For the text-containing cell, return its midpoint in [x, y] coordinate format. 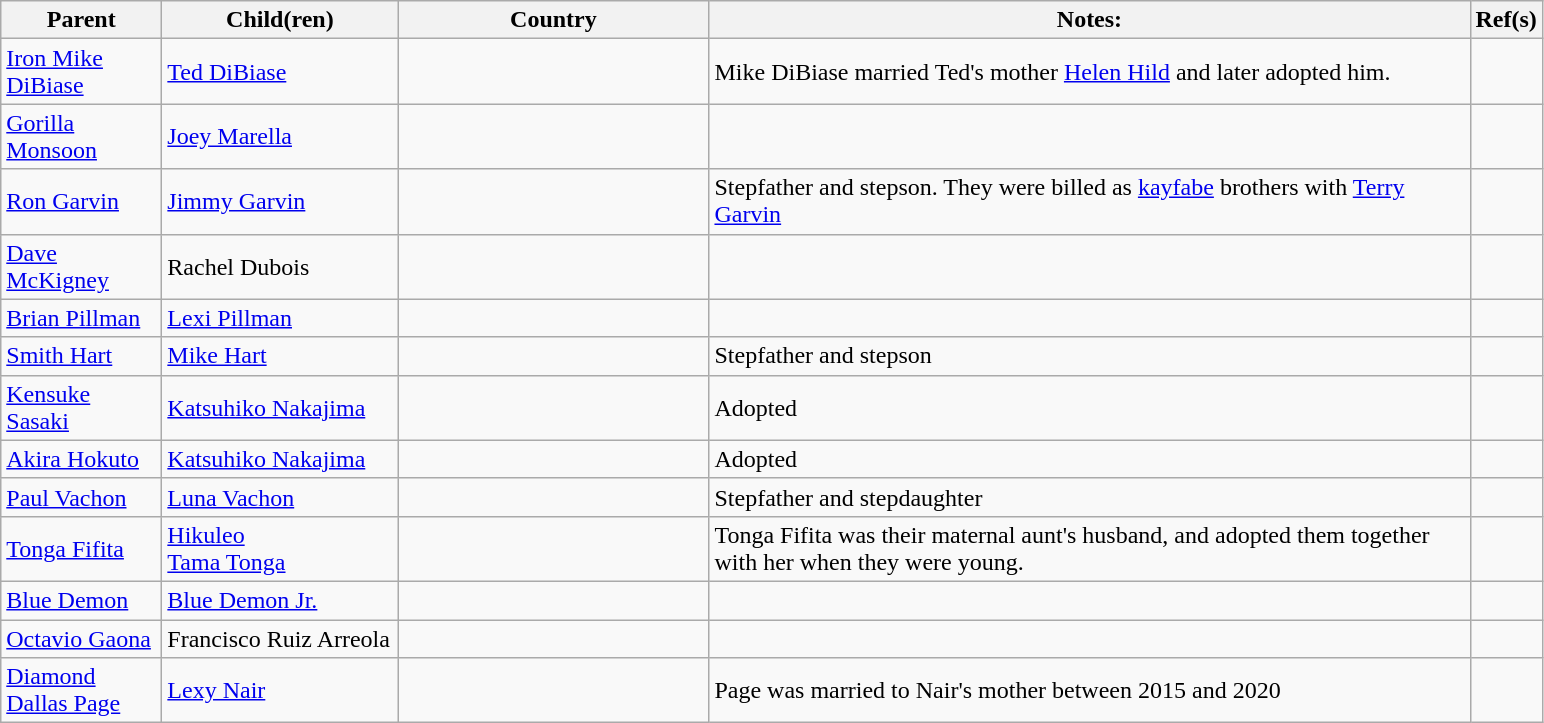
Ted DiBiase [280, 72]
Stepfather and stepson [1090, 356]
Kensuke Sasaki [82, 408]
Mike DiBiase married Ted's mother Helen Hild and later adopted him. [1090, 72]
Joey Marella [280, 136]
Octavio Gaona [82, 639]
Stepfather and stepdaughter [1090, 497]
Diamond Dallas Page [82, 690]
Rachel Dubois [280, 266]
Stepfather and stepson. They were billed as kayfabe brothers with Terry Garvin [1090, 202]
Blue Demon [82, 600]
Akira Hokuto [82, 459]
Iron Mike DiBiase [82, 72]
Francisco Ruiz Arreola [280, 639]
Mike Hart [280, 356]
Country [554, 20]
Child(ren) [280, 20]
Ron Garvin [82, 202]
Notes: [1090, 20]
Tonga Fifita [82, 548]
Brian Pillman [82, 318]
Smith Hart [82, 356]
Paul Vachon [82, 497]
Blue Demon Jr. [280, 600]
Page was married to Nair's mother between 2015 and 2020 [1090, 690]
Jimmy Garvin [280, 202]
Dave McKigney [82, 266]
Lexi Pillman [280, 318]
Luna Vachon [280, 497]
Tonga Fifita was their maternal aunt's husband, and adopted them together with her when they were young. [1090, 548]
HikuleoTama Tonga [280, 548]
Ref(s) [1506, 20]
Parent [82, 20]
Gorilla Monsoon [82, 136]
Lexy Nair [280, 690]
